Return the (X, Y) coordinate for the center point of the cell that contains the specified text.  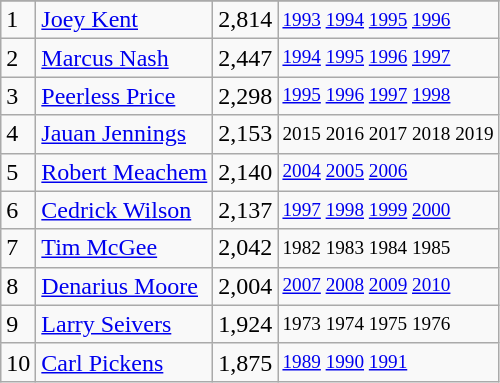
5 (18, 172)
8 (18, 286)
1993 1994 1995 1996 (388, 20)
Denarius Moore (124, 286)
2,814 (246, 20)
Marcus Nash (124, 58)
10 (18, 362)
Robert Meachem (124, 172)
1982 1983 1984 1985 (388, 248)
1973 1974 1975 1976 (388, 324)
4 (18, 134)
3 (18, 96)
2,004 (246, 286)
1,924 (246, 324)
2,140 (246, 172)
2015 2016 2017 2018 2019 (388, 134)
2,447 (246, 58)
1989 1990 1991 (388, 362)
1 (18, 20)
Tim McGee (124, 248)
1,875 (246, 362)
1994 1995 1996 1997 (388, 58)
2,137 (246, 210)
7 (18, 248)
9 (18, 324)
Larry Seivers (124, 324)
2 (18, 58)
2004 2005 2006 (388, 172)
Joey Kent (124, 20)
2,298 (246, 96)
2007 2008 2009 2010 (388, 286)
2,153 (246, 134)
Jauan Jennings (124, 134)
1995 1996 1997 1998 (388, 96)
Carl Pickens (124, 362)
Cedrick Wilson (124, 210)
6 (18, 210)
2,042 (246, 248)
Peerless Price (124, 96)
1997 1998 1999 2000 (388, 210)
